Search for the cell housing the specified text and yield its [x, y] center coordinate. 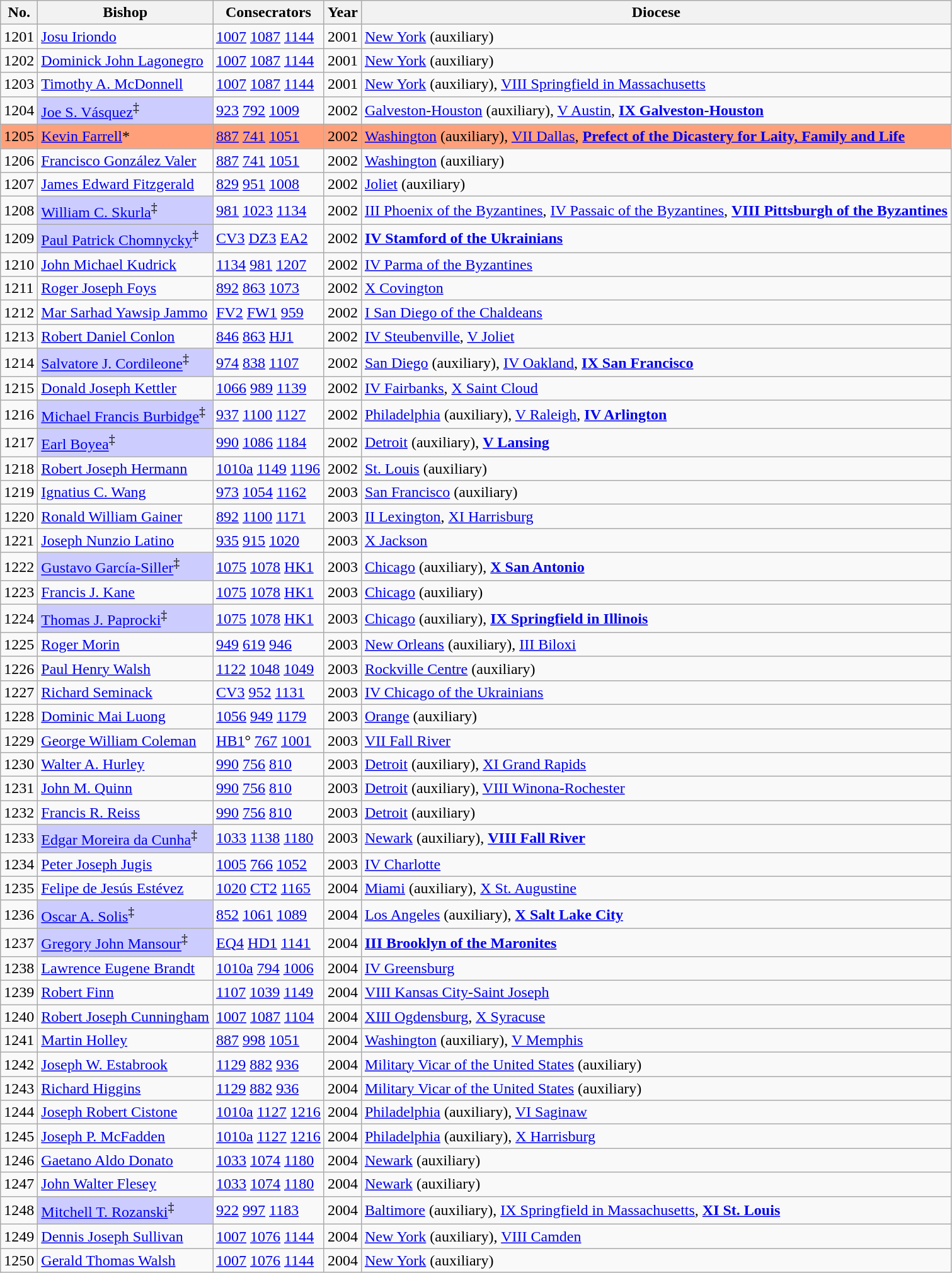
Detroit (auxiliary), V Lansing [656, 442]
Walter A. Hurley [125, 765]
1246 [19, 1160]
1225 [19, 644]
Gustavo García-Siller‡ [125, 567]
Dominick John Lagonegro [125, 60]
IV Fairbanks, X Saint Cloud [656, 389]
VII Fall River [656, 740]
1005 766 1052 [268, 864]
Richard Seminack [125, 692]
1134 981 1207 [268, 265]
1216 [19, 414]
922 997 1183 [268, 1211]
St. Louis (auxiliary) [656, 469]
1214 [19, 363]
Gerald Thomas Walsh [125, 1260]
Baltimore (auxiliary), IX Springfield in Massachusetts, XI St. Louis [656, 1211]
John Walter Flesey [125, 1184]
Thomas J. Paprocki‡ [125, 619]
Robert Daniel Conlon [125, 336]
Richard Higgins [125, 1088]
1224 [19, 619]
1244 [19, 1112]
1235 [19, 888]
1237 [19, 942]
1203 [19, 84]
Lawrence Eugene Brandt [125, 969]
Francisco González Valer [125, 161]
1223 [19, 593]
III Brooklyn of the Maronites [656, 942]
IV Greensburg [656, 969]
1240 [19, 1017]
San Diego (auxiliary), IV Oakland, IX San Francisco [656, 363]
Robert Finn [125, 993]
Washington (auxiliary), V Memphis [656, 1041]
846 863 HJ1 [268, 336]
CV3 DZ3 EA2 [268, 238]
829 951 1008 [268, 185]
Gregory John Mansour‡ [125, 942]
Timothy A. McDonnell [125, 84]
Washington (auxiliary), VII Dallas, Prefect of the Dicastery for Laity, Family and Life [656, 137]
John M. Quinn [125, 789]
937 1100 1127 [268, 414]
1248 [19, 1211]
FV2 FW1 959 [268, 312]
923 792 1009 [268, 111]
VIII Kansas City-Saint Joseph [656, 993]
Kevin Farrell* [125, 137]
Ronald William Gainer [125, 517]
1220 [19, 517]
892 1100 1171 [268, 517]
III Phoenix of the Byzantines, IV Passaic of the Byzantines, VIII Pittsburgh of the Byzantines [656, 210]
James Edward Fitzgerald [125, 185]
Rockville Centre (auxiliary) [656, 668]
Chicago (auxiliary), X San Antonio [656, 567]
Robert Joseph Cunningham [125, 1017]
Robert Joseph Hermann [125, 469]
I San Diego of the Chaldeans [656, 312]
Joseph W. Estabrook [125, 1065]
887 998 1051 [268, 1041]
Salvatore J. Cordileone‡ [125, 363]
Washington (auxiliary) [656, 161]
1218 [19, 469]
CV3 952 1131 [268, 692]
1228 [19, 716]
No. [19, 13]
Consecrators [268, 13]
1234 [19, 864]
1020 CT2 1165 [268, 888]
1010a 794 1006 [268, 969]
XIII Ogdensburg, X Syracuse [656, 1017]
Detroit (auxiliary), VIII Winona-Rochester [656, 789]
Miami (auxiliary), X St. Augustine [656, 888]
1229 [19, 740]
1107 1039 1149 [268, 993]
Roger Joseph Foys [125, 288]
HB1° 767 1001 [268, 740]
1221 [19, 540]
1217 [19, 442]
Donald Joseph Kettler [125, 389]
San Francisco (auxiliary) [656, 493]
1206 [19, 161]
Edgar Moreira da Cunha‡ [125, 839]
1241 [19, 1041]
New York (auxiliary), VIII Camden [656, 1236]
Mar Sarhad Yawsip Jammo [125, 312]
1210 [19, 265]
Paul Patrick Chomnycky‡ [125, 238]
Oscar A. Solis‡ [125, 915]
Gaetano Aldo Donato [125, 1160]
Francis R. Reiss [125, 813]
1250 [19, 1260]
Francis J. Kane [125, 593]
852 1061 1089 [268, 915]
Philadelphia (auxiliary), X Harrisburg [656, 1136]
1213 [19, 336]
1239 [19, 993]
1208 [19, 210]
1204 [19, 111]
1033 1138 1180 [268, 839]
974 838 1107 [268, 363]
1227 [19, 692]
1242 [19, 1065]
George William Coleman [125, 740]
1249 [19, 1236]
Joseph Nunzio Latino [125, 540]
1238 [19, 969]
1209 [19, 238]
IV Parma of the Byzantines [656, 265]
Roger Morin [125, 644]
X Covington [656, 288]
IV Steubenville, V Joliet [656, 336]
II Lexington, XI Harrisburg [656, 517]
1212 [19, 312]
Dennis Joseph Sullivan [125, 1236]
1215 [19, 389]
990 1086 1184 [268, 442]
Joliet (auxiliary) [656, 185]
1219 [19, 493]
949 619 946 [268, 644]
Bishop [125, 13]
973 1054 1162 [268, 493]
Ignatius C. Wang [125, 493]
1007 1087 1104 [268, 1017]
Joseph Robert Cistone [125, 1112]
892 863 1073 [268, 288]
Newark (auxiliary), VIII Fall River [656, 839]
X Jackson [656, 540]
1010a 1149 1196 [268, 469]
IV Charlotte [656, 864]
1201 [19, 37]
1233 [19, 839]
981 1023 1134 [268, 210]
IV Stamford of the Ukrainians [656, 238]
Joseph P. McFadden [125, 1136]
1230 [19, 765]
New Orleans (auxiliary), III Biloxi [656, 644]
1232 [19, 813]
Los Angeles (auxiliary), X Salt Lake City [656, 915]
Martin Holley [125, 1041]
Orange (auxiliary) [656, 716]
Michael Francis Burbidge‡ [125, 414]
1226 [19, 668]
1205 [19, 137]
Year [343, 13]
Earl Boyea‡ [125, 442]
EQ4 HD1 1141 [268, 942]
Diocese [656, 13]
Felipe de Jesús Estévez [125, 888]
Galveston-Houston (auxiliary), V Austin, IX Galveston-Houston [656, 111]
1122 1048 1049 [268, 668]
Peter Joseph Jugis [125, 864]
John Michael Kudrick [125, 265]
New York (auxiliary), VIII Springfield in Massachusetts [656, 84]
Paul Henry Walsh [125, 668]
William C. Skurla‡ [125, 210]
1056 949 1179 [268, 716]
Detroit (auxiliary) [656, 813]
1243 [19, 1088]
1231 [19, 789]
1245 [19, 1136]
1202 [19, 60]
1066 989 1139 [268, 389]
1207 [19, 185]
Dominic Mai Luong [125, 716]
1247 [19, 1184]
Philadelphia (auxiliary), V Raleigh, IV Arlington [656, 414]
Detroit (auxiliary), XI Grand Rapids [656, 765]
1211 [19, 288]
Joe S. Vásquez‡ [125, 111]
Josu Iriondo [125, 37]
Mitchell T. Rozanski‡ [125, 1211]
Philadelphia (auxiliary), VI Saginaw [656, 1112]
Chicago (auxiliary) [656, 593]
1222 [19, 567]
1236 [19, 915]
Chicago (auxiliary), IX Springfield in Illinois [656, 619]
IV Chicago of the Ukrainians [656, 692]
935 915 1020 [268, 540]
